Output the (x, y) coordinate of the center of the cell containing the given text.  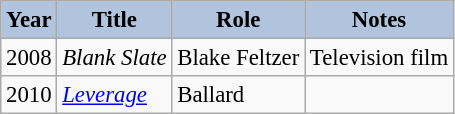
Leverage (114, 95)
Year (29, 20)
2010 (29, 95)
2008 (29, 58)
Ballard (238, 95)
Blank Slate (114, 58)
Television film (380, 58)
Notes (380, 20)
Title (114, 20)
Role (238, 20)
Blake Feltzer (238, 58)
